Search for the cell housing the specified text and yield its (X, Y) center coordinate. 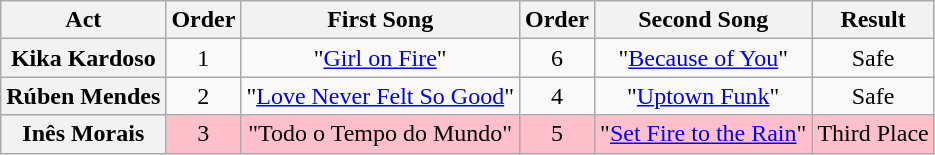
"Girl on Fire" (380, 58)
Third Place (873, 134)
"Because of You" (704, 58)
5 (558, 134)
Second Song (704, 20)
Result (873, 20)
"Love Never Felt So Good" (380, 96)
2 (204, 96)
First Song (380, 20)
Inês Morais (84, 134)
3 (204, 134)
Kika Kardoso (84, 58)
4 (558, 96)
"Todo o Tempo do Mundo" (380, 134)
"Set Fire to the Rain" (704, 134)
Rúben Mendes (84, 96)
1 (204, 58)
"Uptown Funk" (704, 96)
6 (558, 58)
Act (84, 20)
